Search for the cell housing the specified text and yield its [X, Y] center coordinate. 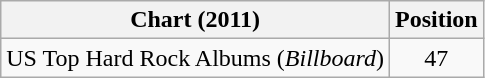
47 [436, 58]
Chart (2011) [196, 20]
US Top Hard Rock Albums (Billboard) [196, 58]
Position [436, 20]
